Identify which cell holds the provided text, then report its (x, y) central coordinate. 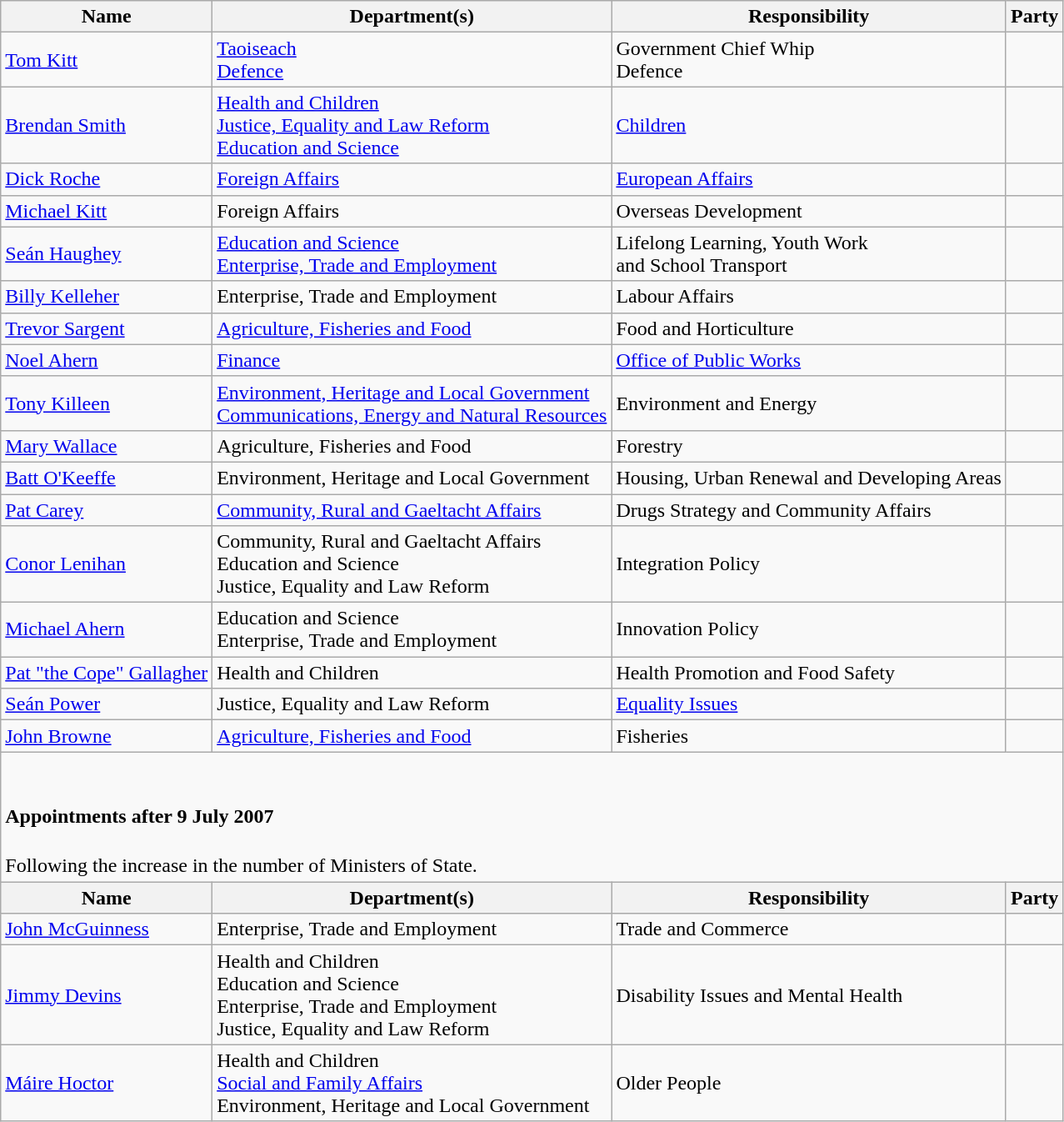
Government Chief WhipDefence (809, 60)
Food and Horticulture (809, 328)
Forestry (809, 446)
Dick Roche (107, 179)
John Browne (107, 736)
Community, Rural and Gaeltacht Affairs (412, 509)
Michael Kitt (107, 211)
European Affairs (809, 179)
Housing, Urban Renewal and Developing Areas (809, 478)
Innovation Policy (809, 630)
Trevor Sargent (107, 328)
Finance (412, 360)
Trade and Commerce (809, 929)
Billy Kelleher (107, 297)
Environment and Energy (809, 403)
Conor Lenihan (107, 564)
Justice, Equality and Law Reform (412, 704)
Overseas Development (809, 211)
Pat Carey (107, 509)
Michael Ahern (107, 630)
Brendan Smith (107, 125)
Pat "the Cope" Gallagher (107, 673)
Health and ChildrenJustice, Equality and Law ReformEducation and Science (412, 125)
Seán Power (107, 704)
Noel Ahern (107, 360)
Environment, Heritage and Local GovernmentCommunications, Energy and Natural Resources (412, 403)
Children (809, 125)
Equality Issues (809, 704)
Tom Kitt (107, 60)
Disability Issues and Mental Health (809, 995)
Health Promotion and Food Safety (809, 673)
Seán Haughey (107, 253)
Labour Affairs (809, 297)
Drugs Strategy and Community Affairs (809, 509)
John McGuinness (107, 929)
Health and Children (412, 673)
Health and ChildrenSocial and Family AffairsEnvironment, Heritage and Local Government (412, 1083)
Health and ChildrenEducation and ScienceEnterprise, Trade and EmploymentJustice, Equality and Law Reform (412, 995)
Tony Killeen (107, 403)
Older People (809, 1083)
Jimmy Devins (107, 995)
Lifelong Learning, Youth Workand School Transport (809, 253)
Batt O'Keeffe (107, 478)
Mary Wallace (107, 446)
Office of Public Works (809, 360)
Integration Policy (809, 564)
Fisheries (809, 736)
Appointments after 9 July 2007Following the increase in the number of Ministers of State. (532, 817)
TaoiseachDefence (412, 60)
Máire Hoctor (107, 1083)
Community, Rural and Gaeltacht AffairsEducation and ScienceJustice, Equality and Law Reform (412, 564)
Environment, Heritage and Local Government (412, 478)
